For the text-containing cell, return its midpoint in [x, y] coordinate format. 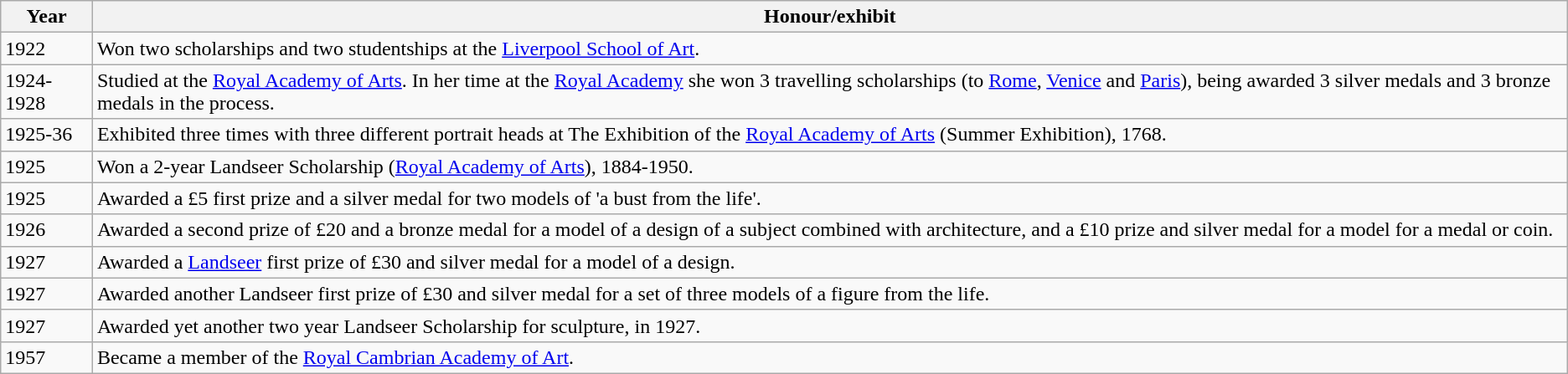
Exhibited three times with three different portrait heads at The Exhibition of the Royal Academy of Arts (Summer Exhibition), 1768. [829, 135]
Awarded another Landseer first prize of £30 and silver medal for a set of three models of a figure from the life. [829, 294]
Awarded yet another two year Landseer Scholarship for sculpture, in 1927. [829, 325]
Won a 2-year Landseer Scholarship (Royal Academy of Arts), 1884-1950. [829, 167]
Awarded a £5 first prize and a silver medal for two models of 'a bust from the life'. [829, 198]
Became a member of the Royal Cambrian Academy of Art. [829, 357]
1957 [47, 357]
1925-36 [47, 135]
Won two scholarships and two studentships at the Liverpool School of Art. [829, 49]
1922 [47, 49]
Honour/exhibit [829, 17]
1924-1928 [47, 92]
1926 [47, 230]
Awarded a Landseer first prize of £30 and silver medal for a model of a design. [829, 262]
Year [47, 17]
